Determine the [x, y] coordinate at the center of the cell enclosing the given text.  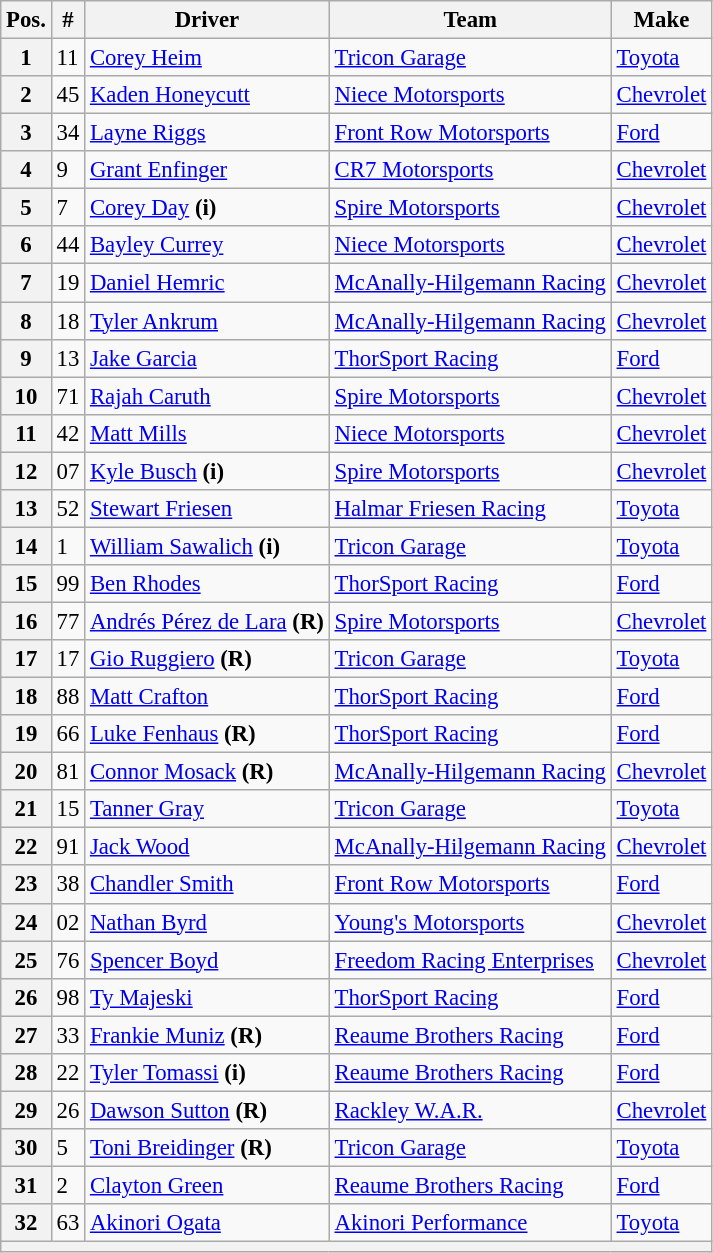
Tyler Ankrum [208, 321]
Ben Rhodes [208, 584]
Spencer Boyd [208, 960]
63 [68, 1223]
# [68, 20]
Daniel Hemric [208, 283]
Gio Ruggiero (R) [208, 659]
02 [68, 922]
Connor Mosack (R) [208, 772]
28 [26, 1073]
Nathan Byrd [208, 922]
Akinori Performance [470, 1223]
CR7 Motorsports [470, 170]
23 [26, 885]
81 [68, 772]
99 [68, 584]
Freedom Racing Enterprises [470, 960]
Frankie Muniz (R) [208, 1035]
Chandler Smith [208, 885]
21 [26, 809]
24 [26, 922]
98 [68, 997]
Akinori Ogata [208, 1223]
Corey Day (i) [208, 208]
Ty Majeski [208, 997]
Rackley W.A.R. [470, 1110]
12 [26, 471]
77 [68, 621]
Driver [208, 20]
4 [26, 170]
Rajah Caruth [208, 396]
33 [68, 1035]
Grant Enfinger [208, 170]
14 [26, 546]
27 [26, 1035]
Bayley Currey [208, 245]
6 [26, 245]
66 [68, 734]
88 [68, 697]
Stewart Friesen [208, 509]
8 [26, 321]
Toni Breidinger (R) [208, 1148]
Clayton Green [208, 1185]
76 [68, 960]
Corey Heim [208, 58]
34 [68, 133]
3 [26, 133]
38 [68, 885]
10 [26, 396]
Jake Garcia [208, 358]
Kyle Busch (i) [208, 471]
20 [26, 772]
Matt Mills [208, 433]
Halmar Friesen Racing [470, 509]
30 [26, 1148]
45 [68, 95]
52 [68, 509]
Luke Fenhaus (R) [208, 734]
Kaden Honeycutt [208, 95]
William Sawalich (i) [208, 546]
07 [68, 471]
Layne Riggs [208, 133]
Matt Crafton [208, 697]
16 [26, 621]
91 [68, 847]
42 [68, 433]
71 [68, 396]
32 [26, 1223]
Young's Motorsports [470, 922]
44 [68, 245]
Pos. [26, 20]
25 [26, 960]
Team [470, 20]
31 [26, 1185]
Tanner Gray [208, 809]
Andrés Pérez de Lara (R) [208, 621]
Jack Wood [208, 847]
Make [661, 20]
Dawson Sutton (R) [208, 1110]
Tyler Tomassi (i) [208, 1073]
29 [26, 1110]
